Pinpoint the cell where the given text exists, returning its [X, Y] midpoint coordinate. 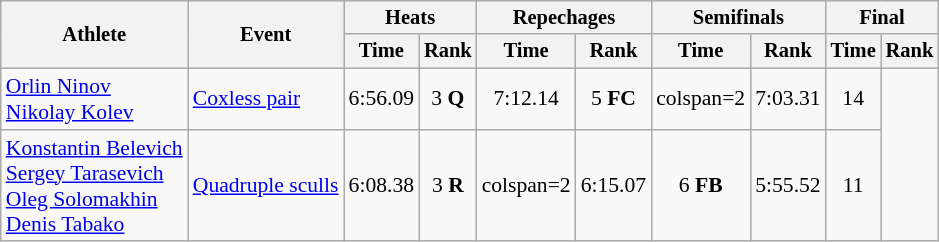
Athlete [94, 34]
5 FC [614, 100]
7:03.31 [788, 100]
Heats [410, 18]
5:55.52 [788, 186]
6:08.38 [382, 186]
3 Q [448, 100]
6:56.09 [382, 100]
Orlin NinovNikolay Kolev [94, 100]
Final [882, 18]
11 [854, 186]
Konstantin BelevichSergey TarasevichOleg SolomakhinDenis Tabako [94, 186]
7:12.14 [526, 100]
6 FB [700, 186]
Quadruple sculls [266, 186]
Event [266, 34]
Coxless pair [266, 100]
Repechages [564, 18]
3 R [448, 186]
Semifinals [738, 18]
14 [854, 100]
6:15.07 [614, 186]
